Locate the cell with the specified text and output its [x, y] center coordinate. 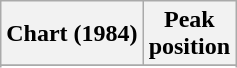
Peakposition [189, 34]
Chart (1984) [72, 34]
